Pinpoint the cell where the given text exists, returning its (x, y) midpoint coordinate. 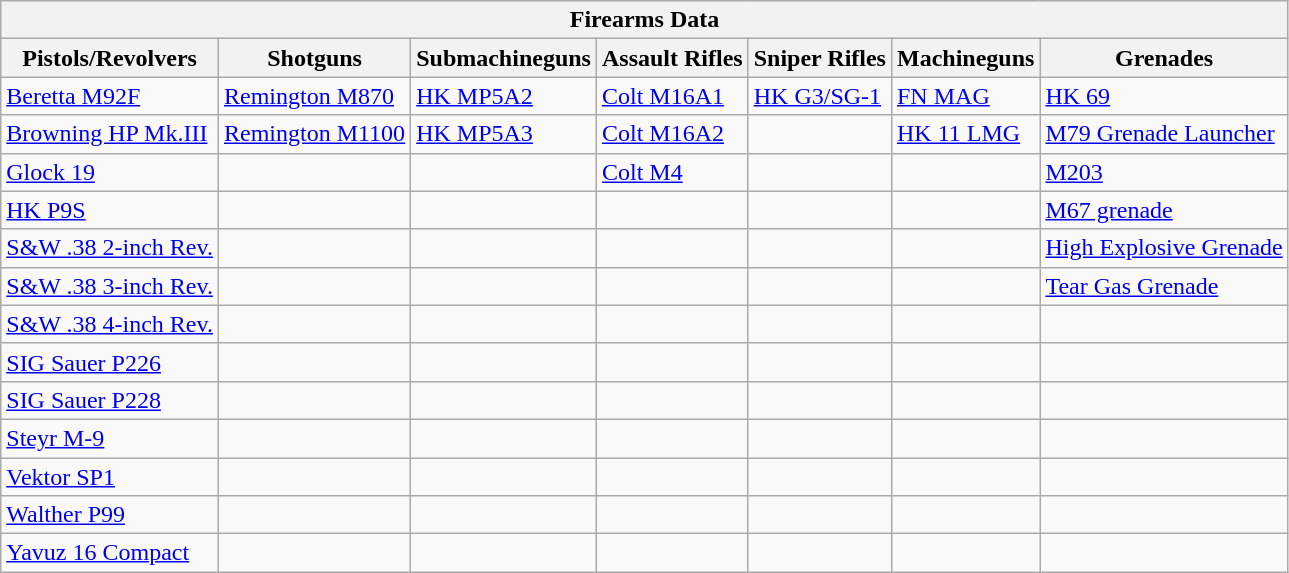
Firearms Data (645, 20)
SIG Sauer P226 (110, 362)
M79 Grenade Launcher (1164, 134)
Assault Rifles (672, 58)
M203 (1164, 172)
Vektor SP1 (110, 477)
M67 grenade (1164, 210)
Colt M16A2 (672, 134)
Submachineguns (504, 58)
HK MP5A2 (504, 96)
HK G3/SG-1 (820, 96)
Pistols/Revolvers (110, 58)
Glock 19 (110, 172)
Browning HP Mk.III (110, 134)
Yavuz 16 Compact (110, 553)
Shotguns (314, 58)
Tear Gas Grenade (1164, 286)
HK P9S (110, 210)
FN MAG (965, 96)
Sniper Rifles (820, 58)
Remington M870 (314, 96)
Walther P99 (110, 515)
Colt M16A1 (672, 96)
Remington M1100 (314, 134)
HK 11 LMG (965, 134)
HK 69 (1164, 96)
SIG Sauer P228 (110, 400)
S&W .38 3-inch Rev. (110, 286)
S&W .38 4-inch Rev. (110, 324)
S&W .38 2-inch Rev. (110, 248)
HK MP5A3 (504, 134)
Machineguns (965, 58)
Grenades (1164, 58)
Beretta M92F (110, 96)
Colt M4 (672, 172)
High Explosive Grenade (1164, 248)
Steyr M-9 (110, 438)
